Pinpoint the cell where the given text exists, returning its (X, Y) midpoint coordinate. 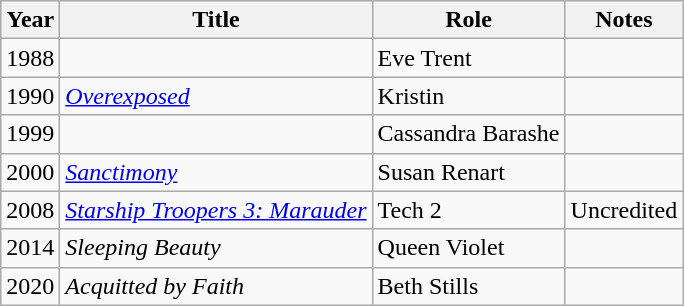
Role (468, 20)
Cassandra Barashe (468, 134)
Starship Troopers 3: Marauder (216, 210)
Year (30, 20)
Notes (624, 20)
Beth Stills (468, 286)
Tech 2 (468, 210)
Acquitted by Faith (216, 286)
Queen Violet (468, 248)
2020 (30, 286)
1999 (30, 134)
Uncredited (624, 210)
Susan Renart (468, 172)
2000 (30, 172)
Kristin (468, 96)
Sanctimony (216, 172)
Overexposed (216, 96)
1988 (30, 58)
2008 (30, 210)
1990 (30, 96)
Sleeping Beauty (216, 248)
Eve Trent (468, 58)
2014 (30, 248)
Title (216, 20)
